From the cell containing the given text, extract its center point as [X, Y] coordinate. 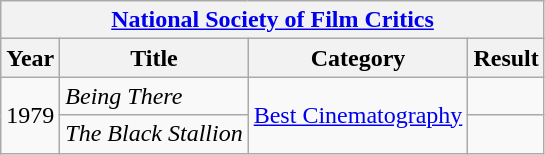
The Black Stallion [154, 134]
Title [154, 58]
National Society of Film Critics [273, 20]
1979 [30, 115]
Category [358, 58]
Best Cinematography [358, 115]
Year [30, 58]
Being There [154, 96]
Result [506, 58]
